Return (X, Y) of the center of cell containing provided text 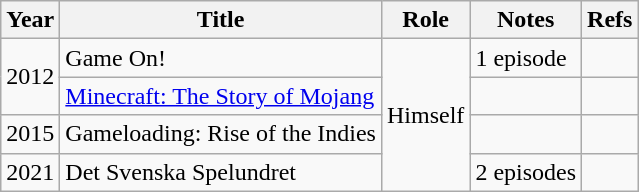
Det Svenska Spelundret (221, 172)
Minecraft: The Story of Mojang (221, 96)
2015 (30, 134)
2012 (30, 77)
Refs (610, 20)
Year (30, 20)
Notes (526, 20)
2 episodes (526, 172)
Himself (425, 115)
2021 (30, 172)
Title (221, 20)
Game On! (221, 58)
Role (425, 20)
1 episode (526, 58)
Gameloading: Rise of the Indies (221, 134)
